Locate the cell with the specified text and output its (x, y) center coordinate. 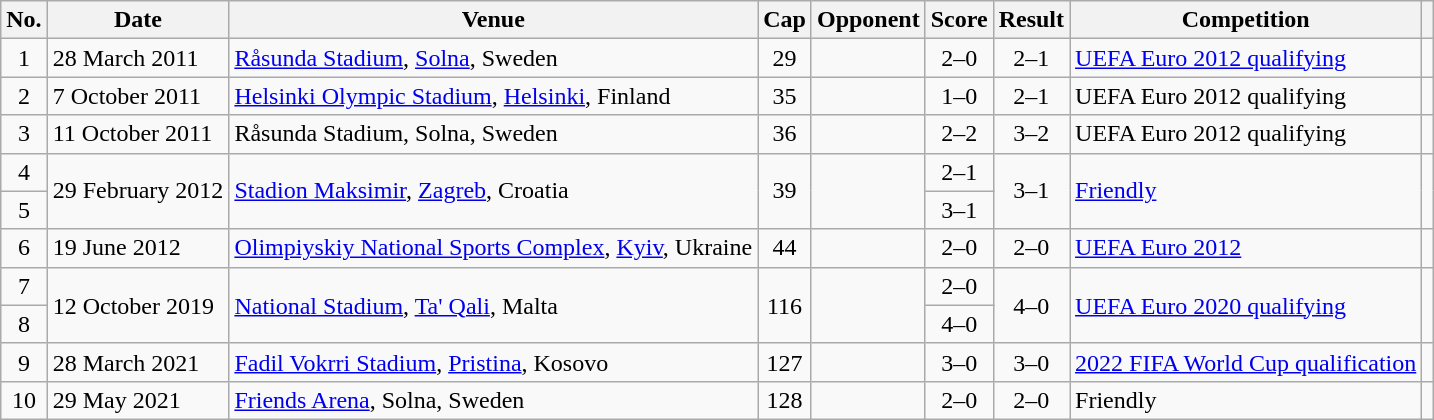
8 (24, 324)
3 (24, 134)
Result (1031, 20)
Date (138, 20)
29 May 2021 (138, 400)
10 (24, 400)
1 (24, 58)
Opponent (868, 20)
127 (785, 362)
5 (24, 210)
UEFA Euro 2020 qualifying (1246, 305)
19 June 2012 (138, 248)
29 February 2012 (138, 191)
Friends Arena, Solna, Sweden (494, 400)
35 (785, 96)
44 (785, 248)
Score (959, 20)
Stadion Maksimir, Zagreb, Croatia (494, 191)
28 March 2021 (138, 362)
Olimpiyskiy National Sports Complex, Kyiv, Ukraine (494, 248)
39 (785, 191)
3–2 (1031, 134)
No. (24, 20)
Competition (1246, 20)
Helsinki Olympic Stadium, Helsinki, Finland (494, 96)
11 October 2011 (138, 134)
2 (24, 96)
6 (24, 248)
2022 FIFA World Cup qualification (1246, 362)
9 (24, 362)
Fadil Vokrri Stadium, Pristina, Kosovo (494, 362)
4 (24, 172)
National Stadium, Ta' Qali, Malta (494, 305)
29 (785, 58)
128 (785, 400)
1–0 (959, 96)
Cap (785, 20)
Venue (494, 20)
2–2 (959, 134)
7 (24, 286)
12 October 2019 (138, 305)
UEFA Euro 2012 (1246, 248)
36 (785, 134)
28 March 2011 (138, 58)
116 (785, 305)
7 October 2011 (138, 96)
